Determine the (x, y) coordinate at the center of the cell enclosing the given text.  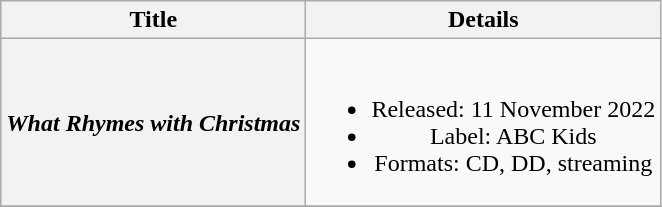
Released: 11 November 2022Label: ABC KidsFormats: CD, DD, streaming (484, 122)
What Rhymes with Christmas (154, 122)
Details (484, 20)
Title (154, 20)
